From the cell containing the given text, extract its center point as [X, Y] coordinate. 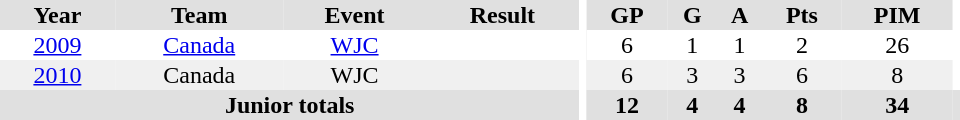
2009 [58, 45]
2 [802, 45]
A [740, 15]
Year [58, 15]
G [692, 15]
PIM [897, 15]
12 [627, 105]
34 [897, 105]
Junior totals [290, 105]
Event [355, 15]
2010 [58, 75]
GP [627, 15]
26 [897, 45]
Team [200, 15]
Pts [802, 15]
Result [502, 15]
